From the cell containing the given text, extract its center point as [x, y] coordinate. 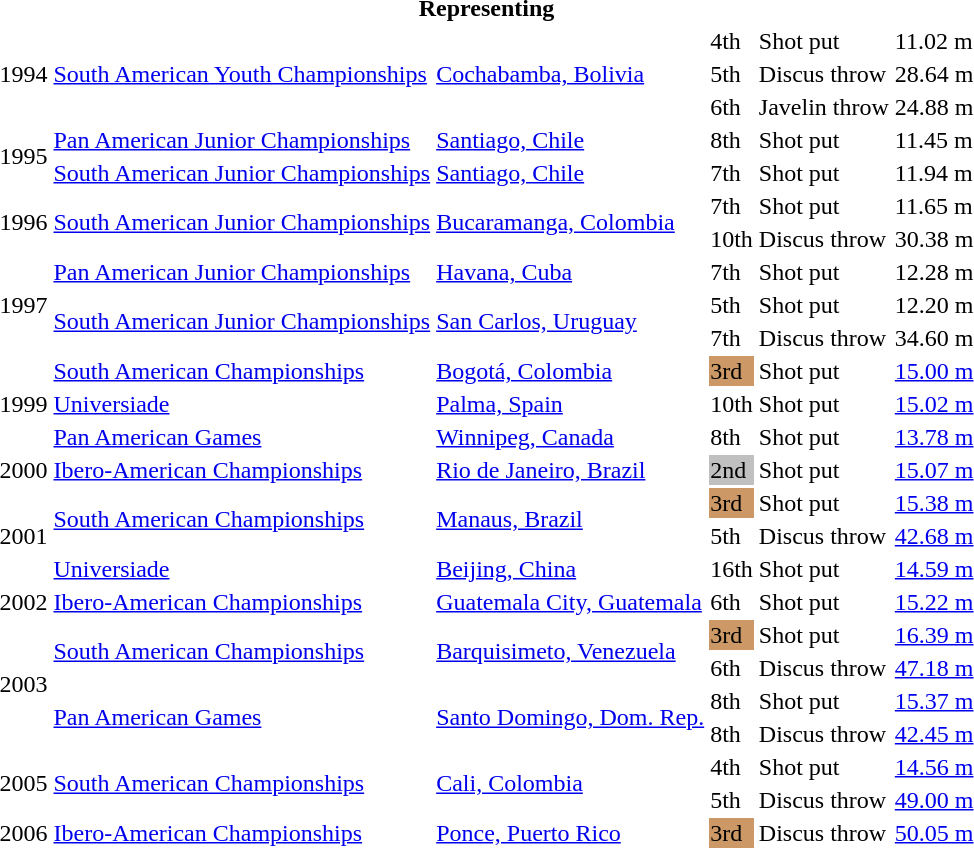
Ponce, Puerto Rico [570, 833]
Cali, Colombia [570, 784]
Cochabamba, Bolivia [570, 74]
Bogotá, Colombia [570, 371]
Barquisimeto, Venezuela [570, 652]
South American Youth Championships [242, 74]
Beijing, China [570, 569]
Guatemala City, Guatemala [570, 602]
Winnipeg, Canada [570, 437]
16th [732, 569]
Havana, Cuba [570, 272]
Palma, Spain [570, 404]
Manaus, Brazil [570, 520]
Bucaramanga, Colombia [570, 222]
Santo Domingo, Dom. Rep. [570, 718]
Javelin throw [824, 107]
Rio de Janeiro, Brazil [570, 470]
2nd [732, 470]
San Carlos, Uruguay [570, 322]
